Determine the (X, Y) coordinate at the center of the cell enclosing the given text.  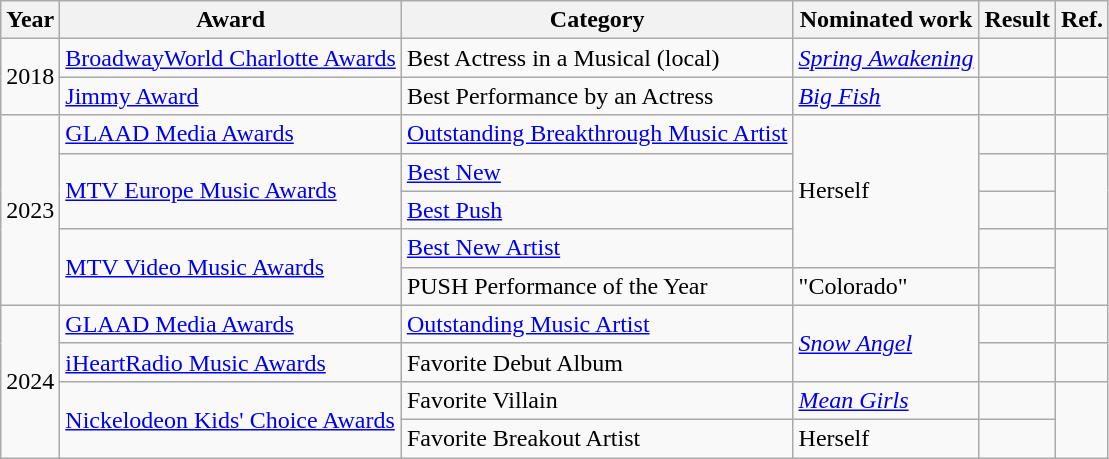
Mean Girls (886, 400)
Outstanding Breakthrough Music Artist (597, 134)
Category (597, 20)
Snow Angel (886, 343)
PUSH Performance of the Year (597, 286)
2023 (30, 210)
Favorite Villain (597, 400)
Best New (597, 172)
Best Actress in a Musical (local) (597, 58)
BroadwayWorld Charlotte Awards (231, 58)
MTV Europe Music Awards (231, 191)
Big Fish (886, 96)
Best Performance by an Actress (597, 96)
Spring Awakening (886, 58)
Best Push (597, 210)
Award (231, 20)
"Colorado" (886, 286)
Favorite Debut Album (597, 362)
Nickelodeon Kids' Choice Awards (231, 419)
iHeartRadio Music Awards (231, 362)
MTV Video Music Awards (231, 267)
Jimmy Award (231, 96)
2018 (30, 77)
Best New Artist (597, 248)
Favorite Breakout Artist (597, 438)
Result (1017, 20)
2024 (30, 381)
Nominated work (886, 20)
Year (30, 20)
Ref. (1082, 20)
Outstanding Music Artist (597, 324)
